Provide the [X, Y] coordinate of the cell's center where the given text is located.  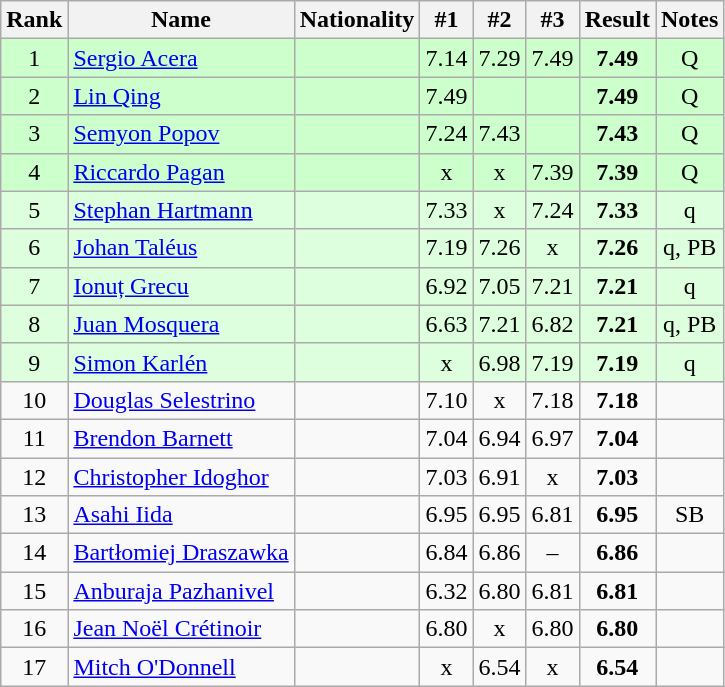
Jean Noël Crétinoir [181, 629]
Nationality [357, 20]
10 [34, 400]
7.29 [500, 58]
7.14 [446, 58]
Stephan Hartmann [181, 210]
SB [690, 515]
#3 [552, 20]
Anburaja Pazhanivel [181, 591]
5 [34, 210]
Sergio Acera [181, 58]
6.63 [446, 324]
6.91 [500, 477]
#2 [500, 20]
11 [34, 438]
12 [34, 477]
17 [34, 667]
16 [34, 629]
Asahi Iida [181, 515]
Ionuț Grecu [181, 286]
Simon Karlén [181, 362]
– [552, 553]
Name [181, 20]
4 [34, 172]
Riccardo Pagan [181, 172]
7.05 [500, 286]
6.92 [446, 286]
Bartłomiej Draszawka [181, 553]
7.10 [446, 400]
Johan Taléus [181, 248]
14 [34, 553]
6.97 [552, 438]
13 [34, 515]
8 [34, 324]
6.84 [446, 553]
Lin Qing [181, 96]
Semyon Popov [181, 134]
7 [34, 286]
Brendon Barnett [181, 438]
3 [34, 134]
Mitch O'Donnell [181, 667]
Douglas Selestrino [181, 400]
Juan Mosquera [181, 324]
1 [34, 58]
6.98 [500, 362]
15 [34, 591]
6.94 [500, 438]
Christopher Idoghor [181, 477]
Result [617, 20]
9 [34, 362]
6 [34, 248]
6.32 [446, 591]
Notes [690, 20]
#1 [446, 20]
2 [34, 96]
Rank [34, 20]
6.82 [552, 324]
